Locate the cell with the specified text and output its [X, Y] center coordinate. 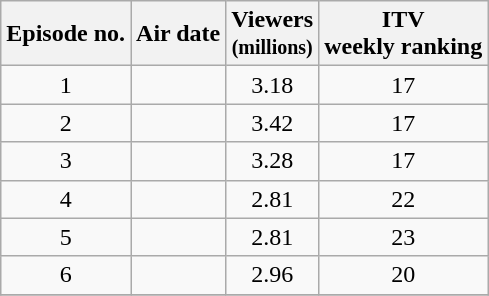
6 [66, 275]
1 [66, 85]
5 [66, 237]
ITVweekly ranking [404, 34]
3.18 [272, 85]
3 [66, 161]
Viewers(millions) [272, 34]
3.28 [272, 161]
2.96 [272, 275]
20 [404, 275]
22 [404, 199]
Episode no. [66, 34]
4 [66, 199]
Air date [178, 34]
3.42 [272, 123]
23 [404, 237]
2 [66, 123]
